Pinpoint the cell where the given text exists, returning its [x, y] midpoint coordinate. 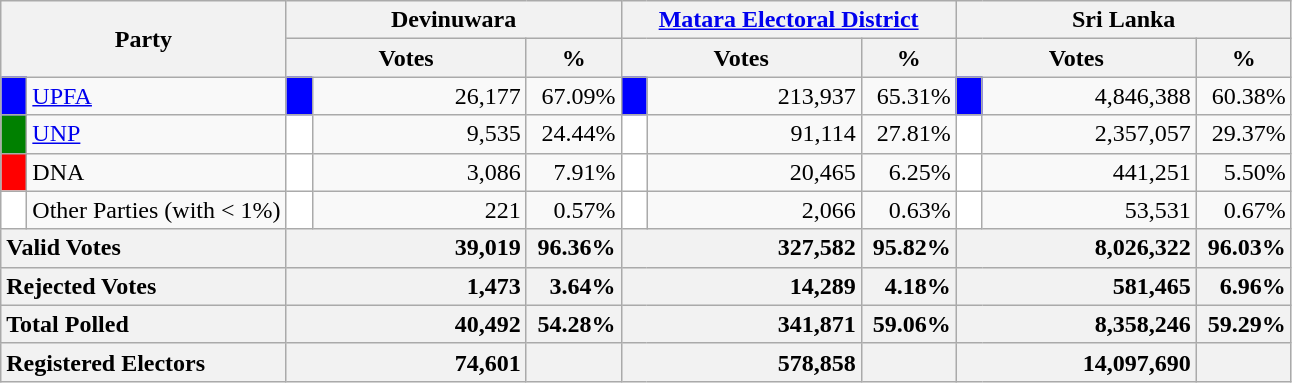
4.18% [908, 286]
3.64% [574, 286]
221 [419, 210]
40,492 [406, 324]
3,086 [419, 172]
2,066 [754, 210]
39,019 [406, 248]
581,465 [1076, 286]
578,858 [741, 362]
Registered Electors [144, 362]
74,601 [406, 362]
67.09% [574, 96]
Valid Votes [144, 248]
7.91% [574, 172]
59.29% [1244, 324]
2,357,057 [1089, 134]
53,531 [1089, 210]
1,473 [406, 286]
441,251 [1089, 172]
DNA [156, 172]
0.63% [908, 210]
327,582 [741, 248]
8,026,322 [1076, 248]
54.28% [574, 324]
6.96% [1244, 286]
Total Polled [144, 324]
Devinuwara [454, 20]
9,535 [419, 134]
5.50% [1244, 172]
213,937 [754, 96]
14,289 [741, 286]
29.37% [1244, 134]
341,871 [741, 324]
Other Parties (with < 1%) [156, 210]
UPFA [156, 96]
UNP [156, 134]
0.57% [574, 210]
24.44% [574, 134]
20,465 [754, 172]
8,358,246 [1076, 324]
59.06% [908, 324]
96.36% [574, 248]
4,846,388 [1089, 96]
27.81% [908, 134]
0.67% [1244, 210]
14,097,690 [1076, 362]
6.25% [908, 172]
91,114 [754, 134]
Matara Electoral District [788, 20]
Party [144, 39]
26,177 [419, 96]
65.31% [908, 96]
96.03% [1244, 248]
Rejected Votes [144, 286]
60.38% [1244, 96]
95.82% [908, 248]
Sri Lanka [1124, 20]
